Output the (X, Y) coordinate of the center of the cell containing the given text.  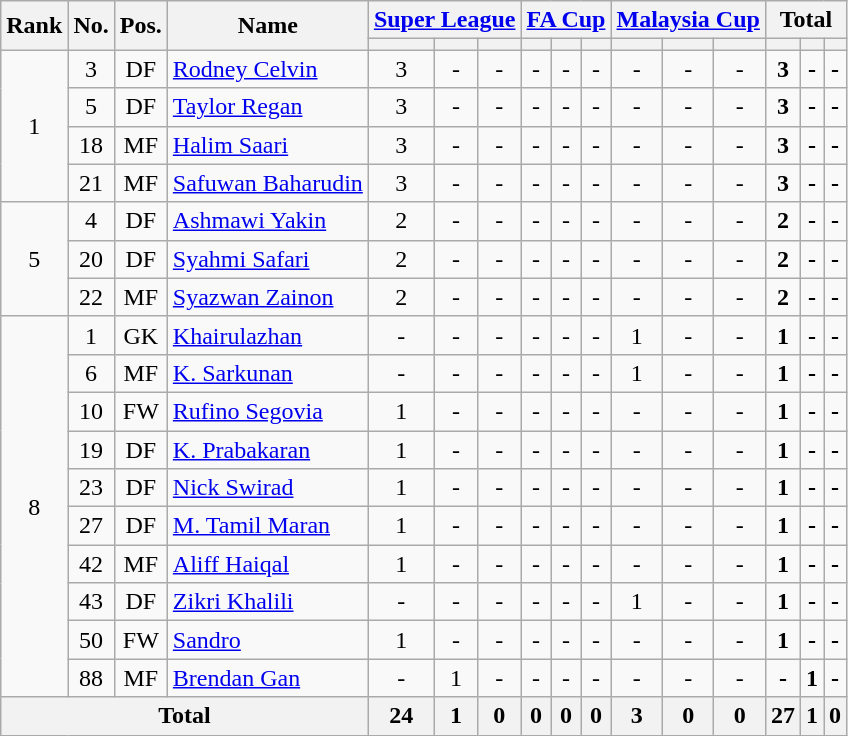
18 (91, 145)
Rodney Celvin (268, 69)
FA Cup (566, 20)
43 (91, 602)
K. Sarkunan (268, 373)
50 (91, 640)
No. (91, 26)
20 (91, 259)
Ashmawi Yakin (268, 221)
M. Tamil Maran (268, 526)
GK (140, 335)
Safuwan Baharudin (268, 183)
23 (91, 488)
10 (91, 411)
19 (91, 449)
Khairulazhan (268, 335)
42 (91, 564)
8 (34, 506)
22 (91, 297)
Nick Swirad (268, 488)
Super League (444, 20)
Syazwan Zainon (268, 297)
Aliff Haiqal (268, 564)
Sandro (268, 640)
88 (91, 678)
Malaysia Cup (688, 20)
Rank (34, 26)
6 (91, 373)
Name (268, 26)
24 (401, 716)
21 (91, 183)
K. Prabakaran (268, 449)
Zikri Khalili (268, 602)
Syahmi Safari (268, 259)
Brendan Gan (268, 678)
Pos. (140, 26)
4 (91, 221)
Taylor Regan (268, 107)
Halim Saari (268, 145)
Rufino Segovia (268, 411)
